Determine the (x, y) coordinate at the center of the cell enclosing the given text.  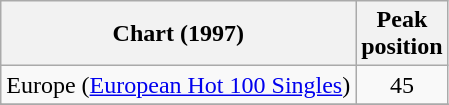
Chart (1997) (178, 34)
Europe (European Hot 100 Singles) (178, 85)
45 (402, 85)
Peakposition (402, 34)
